Detect which cell encompasses the target text, then output its [x, y] center coordinate. 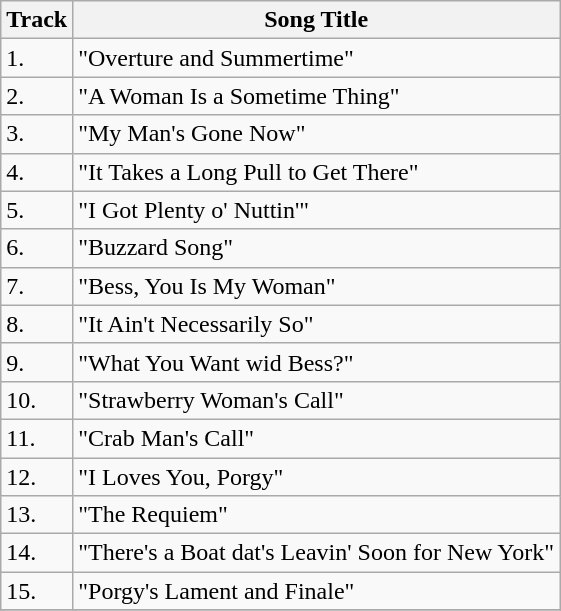
9. [37, 362]
"It Takes a Long Pull to Get There" [316, 172]
14. [37, 553]
Song Title [316, 20]
"A Woman Is a Sometime Thing" [316, 96]
"I Loves You, Porgy" [316, 477]
"There's a Boat dat's Leavin' Soon for New York" [316, 553]
"Porgy's Lament and Finale" [316, 591]
8. [37, 324]
"Overture and Summertime" [316, 58]
11. [37, 438]
4. [37, 172]
Track [37, 20]
"My Man's Gone Now" [316, 134]
2. [37, 96]
5. [37, 210]
"What You Want wid Bess?" [316, 362]
1. [37, 58]
6. [37, 248]
13. [37, 515]
"I Got Plenty o' Nuttin'" [316, 210]
"Bess, You Is My Woman" [316, 286]
"Buzzard Song" [316, 248]
"The Requiem" [316, 515]
15. [37, 591]
"It Ain't Necessarily So" [316, 324]
"Crab Man's Call" [316, 438]
"Strawberry Woman's Call" [316, 400]
3. [37, 134]
7. [37, 286]
12. [37, 477]
10. [37, 400]
